Detect which cell encompasses the target text, then output its (X, Y) center coordinate. 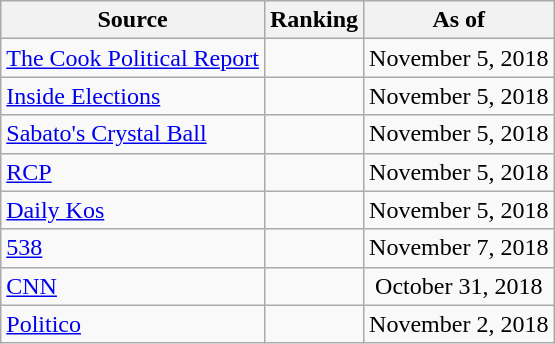
The Cook Political Report (133, 58)
538 (133, 248)
Ranking (314, 20)
Daily Kos (133, 210)
Inside Elections (133, 96)
Politico (133, 324)
October 31, 2018 (459, 286)
November 2, 2018 (459, 324)
November 7, 2018 (459, 248)
Source (133, 20)
CNN (133, 286)
RCP (133, 172)
Sabato's Crystal Ball (133, 134)
As of (459, 20)
